Identify which cell holds the provided text, then report its [X, Y] central coordinate. 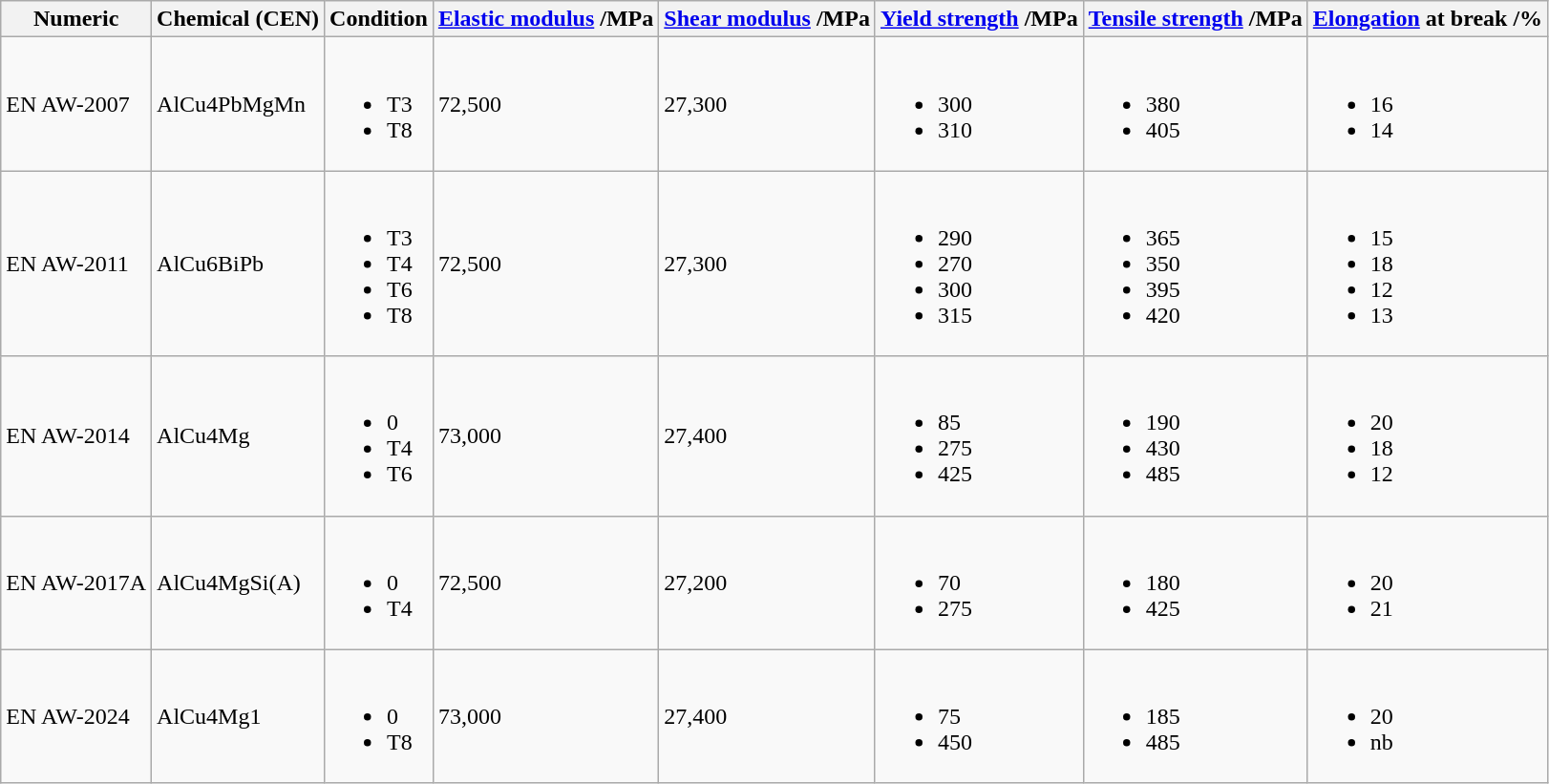
85275425 [979, 435]
Chemical (CEN) [239, 19]
185485 [1196, 716]
Numeric [76, 19]
380405 [1196, 104]
AlCu4Mg [239, 435]
Yield strength /MPa [979, 19]
AlCu4Mg1 [239, 716]
EN AW-2017A [76, 583]
75450 [979, 716]
70275 [979, 583]
EN AW-2011 [76, 264]
180425 [1196, 583]
Condition [379, 19]
0T8 [379, 716]
Tensile strength /MPa [1196, 19]
1614 [1427, 104]
300310 [979, 104]
T3T4T6T8 [379, 264]
365350395420 [1196, 264]
AlCu4MgSi(A) [239, 583]
15181213 [1427, 264]
Elastic modulus /MPa [545, 19]
Elongation at break /% [1427, 19]
Shear modulus /MPa [768, 19]
190430485 [1196, 435]
20nb [1427, 716]
AlCu4PbMgMn [239, 104]
EN AW-2014 [76, 435]
AlCu6BiPb [239, 264]
290270300315 [979, 264]
201812 [1427, 435]
2021 [1427, 583]
0T4T6 [379, 435]
T3T8 [379, 104]
27,200 [768, 583]
EN AW-2007 [76, 104]
EN AW-2024 [76, 716]
0T4 [379, 583]
